Return (x, y) of the center of cell containing provided text 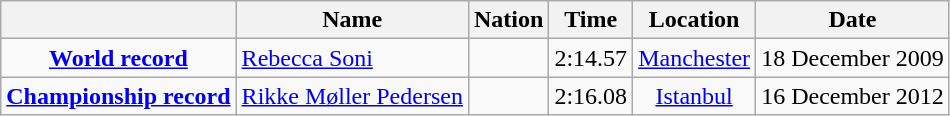
18 December 2009 (853, 58)
2:14.57 (591, 58)
Time (591, 20)
Name (352, 20)
Championship record (118, 96)
Date (853, 20)
Location (694, 20)
Rebecca Soni (352, 58)
2:16.08 (591, 96)
Rikke Møller Pedersen (352, 96)
Nation (508, 20)
16 December 2012 (853, 96)
World record (118, 58)
Manchester (694, 58)
Istanbul (694, 96)
